Capture the cell that displays the provided text and extract its [x, y] central coordinate. 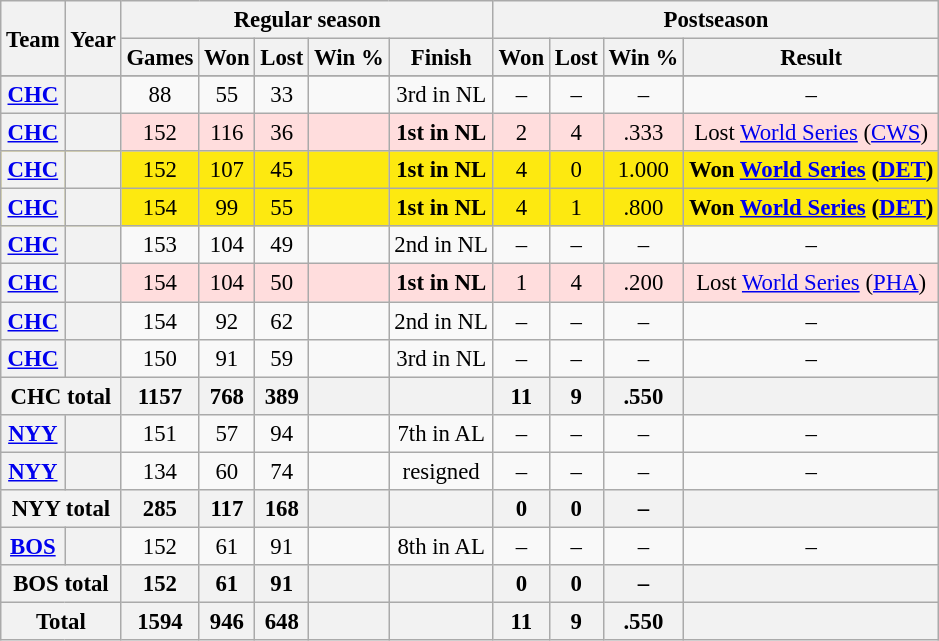
60 [227, 471]
107 [227, 170]
946 [227, 621]
153 [160, 245]
62 [282, 321]
.333 [643, 133]
.200 [643, 283]
.800 [643, 208]
CHC total [61, 396]
50 [282, 283]
99 [227, 208]
Year [93, 38]
151 [160, 433]
Lost World Series (PHA) [812, 283]
Games [160, 58]
Total [61, 621]
Lost World Series (CWS) [812, 133]
150 [160, 358]
resigned [441, 471]
NYY total [61, 509]
7th in AL [441, 433]
117 [227, 509]
92 [227, 321]
1157 [160, 396]
BOS [33, 546]
59 [282, 358]
88 [160, 95]
Finish [441, 58]
Postseason [716, 20]
49 [282, 245]
57 [227, 433]
134 [160, 471]
Regular season [307, 20]
33 [282, 95]
168 [282, 509]
45 [282, 170]
768 [227, 396]
648 [282, 621]
1.000 [643, 170]
1594 [160, 621]
8th in AL [441, 546]
BOS total [61, 584]
36 [282, 133]
74 [282, 471]
Team [33, 38]
116 [227, 133]
389 [282, 396]
285 [160, 509]
2 [521, 133]
94 [282, 433]
Result [812, 58]
